Identify which cell holds the provided text, then report its (X, Y) central coordinate. 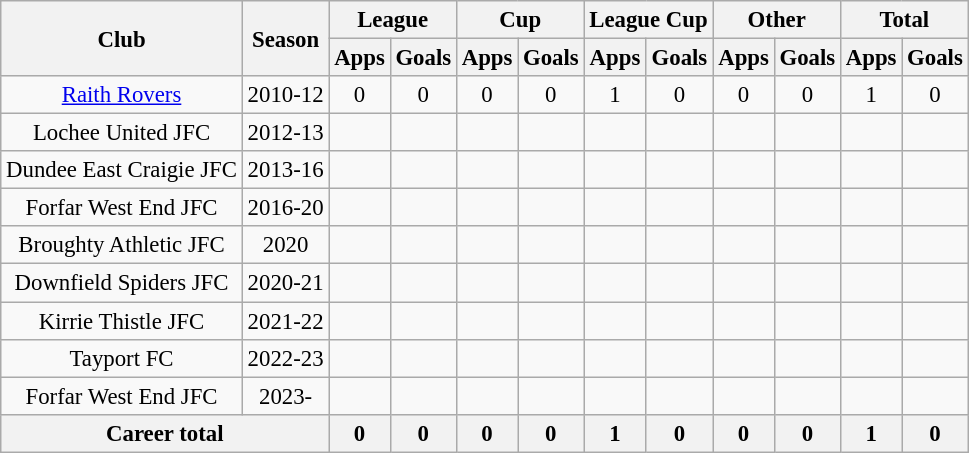
Broughty Athletic JFC (122, 245)
Total (904, 20)
Dundee East Craigie JFC (122, 170)
Tayport FC (122, 358)
2010-12 (286, 95)
2021-22 (286, 321)
2020-21 (286, 283)
2023- (286, 396)
Club (122, 38)
Career total (165, 433)
2016-20 (286, 208)
Season (286, 38)
Other (777, 20)
2012-13 (286, 133)
Kirrie Thistle JFC (122, 321)
2022-23 (286, 358)
Downfield Spiders JFC (122, 283)
Raith Rovers (122, 95)
2020 (286, 245)
Cup (520, 20)
2013-16 (286, 170)
League (393, 20)
Lochee United JFC (122, 133)
League Cup (648, 20)
